Capture the cell that displays the provided text and extract its (x, y) central coordinate. 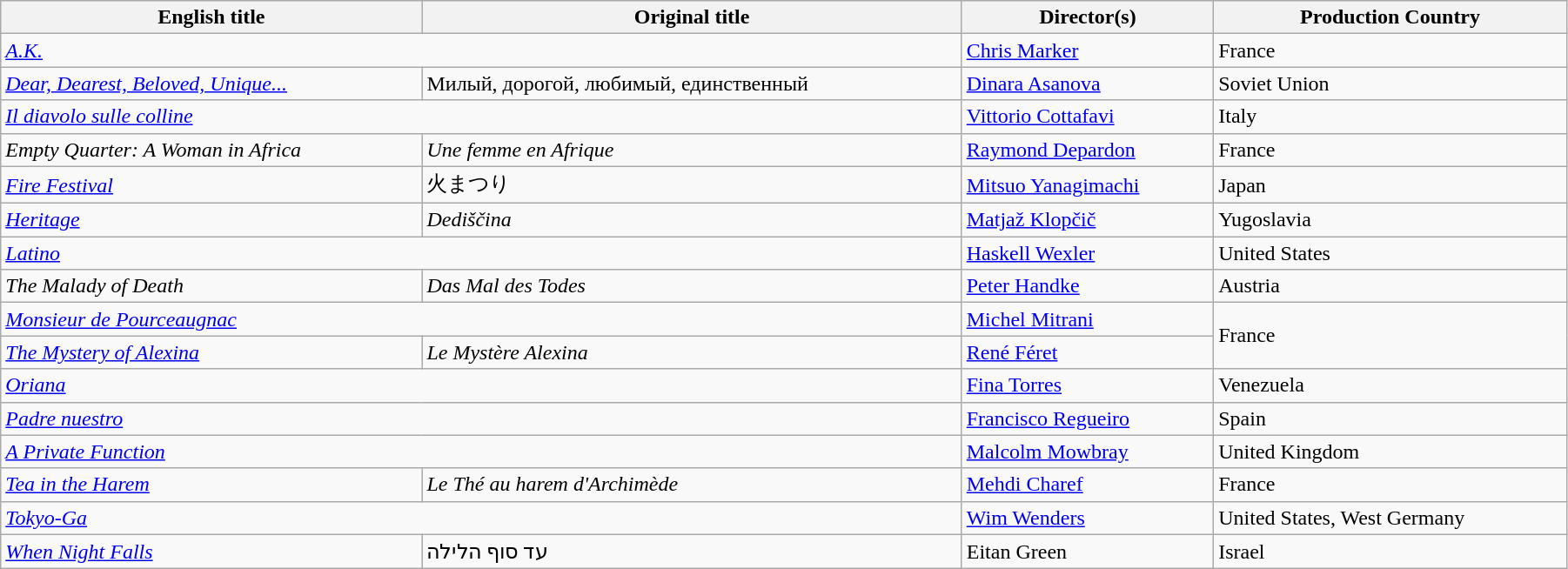
Tokyo-Ga (481, 518)
Il diavolo sulle colline (481, 117)
René Féret (1088, 352)
English title (211, 17)
Japan (1390, 184)
Austria (1390, 286)
Tea in the Harem (211, 485)
Director(s) (1088, 17)
The Mystery of Alexina (211, 352)
A.K. (481, 50)
Italy (1390, 117)
A Private Function (481, 452)
Israel (1390, 552)
Fina Torres (1088, 385)
Yugoslavia (1390, 220)
Le Thé au harem d'Archimède (692, 485)
Raymond Depardon (1088, 150)
火まつり (692, 184)
Vittorio Cottafavi (1088, 117)
Empty Quarter: A Woman in Africa (211, 150)
Wim Wenders (1088, 518)
Fire Festival (211, 184)
Monsieur de Pourceaugnac (481, 319)
The Malady of Death (211, 286)
עד סוף הלילה (692, 552)
Francisco Regueiro (1088, 418)
Original title (692, 17)
Милый, дорогой, любимый, единственный (692, 84)
Mehdi Charef (1088, 485)
United States, West Germany (1390, 518)
Matjaž Klopčič (1088, 220)
Das Mal des Todes (692, 286)
Le Mystère Alexina (692, 352)
Oriana (481, 385)
Dear, Dearest, Beloved, Unique... (211, 84)
Malcolm Mowbray (1088, 452)
Venezuela (1390, 385)
United States (1390, 253)
Mitsuo Yanagimachi (1088, 184)
Spain (1390, 418)
Production Country (1390, 17)
Chris Marker (1088, 50)
Dediščina (692, 220)
Padre nuestro (481, 418)
Une femme en Afrique (692, 150)
Michel Mitrani (1088, 319)
When Night Falls (211, 552)
Dinara Asanova (1088, 84)
Haskell Wexler (1088, 253)
Heritage (211, 220)
Latino (481, 253)
Soviet Union (1390, 84)
Eitan Green (1088, 552)
Peter Handke (1088, 286)
United Kingdom (1390, 452)
